Locate the cell with the specified text and output its (X, Y) center coordinate. 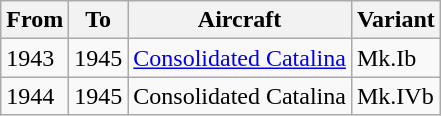
Aircraft (240, 20)
Mk.Ib (396, 58)
Mk.IVb (396, 96)
Variant (396, 20)
From (35, 20)
1944 (35, 96)
1943 (35, 58)
To (98, 20)
